Identify which cell holds the provided text, then report its (X, Y) central coordinate. 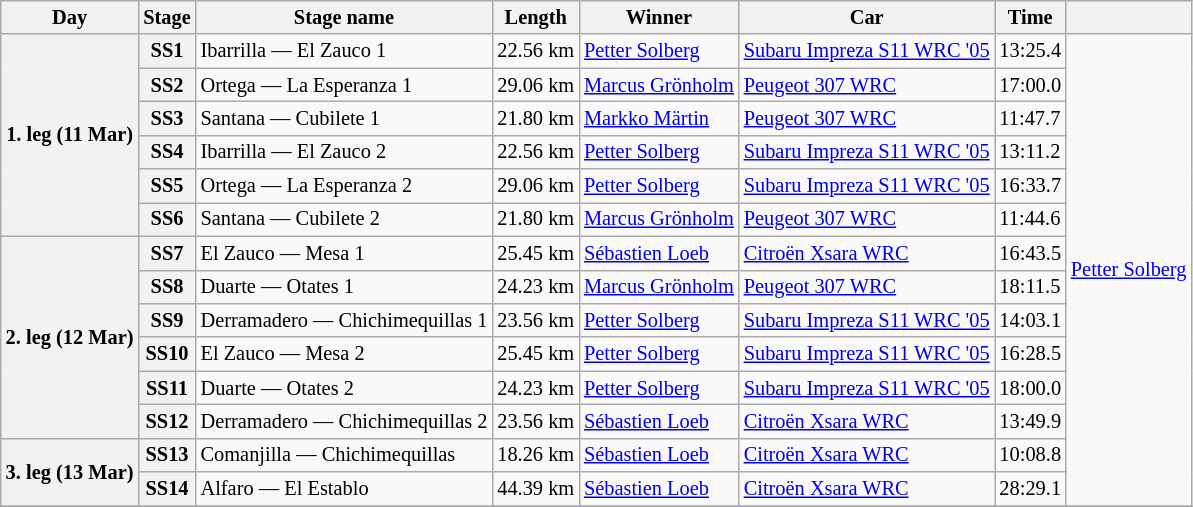
Length (536, 17)
SS1 (166, 51)
13:25.4 (1030, 51)
SS8 (166, 287)
16:43.5 (1030, 253)
18:11.5 (1030, 287)
Stage (166, 17)
Comanjilla — Chichimequillas (344, 455)
Car (867, 17)
Alfaro — El Establo (344, 489)
3. leg (13 Mar) (70, 472)
Ortega — La Esperanza 2 (344, 186)
Winner (659, 17)
44.39 km (536, 489)
Ibarrilla — El Zauco 1 (344, 51)
2. leg (12 Mar) (70, 337)
Stage name (344, 17)
13:11.2 (1030, 152)
SS13 (166, 455)
14:03.1 (1030, 320)
SS5 (166, 186)
Day (70, 17)
13:49.9 (1030, 421)
Ortega — La Esperanza 1 (344, 85)
Duarte — Otates 2 (344, 388)
SS6 (166, 219)
17:00.0 (1030, 85)
16:33.7 (1030, 186)
1. leg (11 Mar) (70, 135)
SS4 (166, 152)
SS7 (166, 253)
SS9 (166, 320)
SS12 (166, 421)
SS3 (166, 118)
SS11 (166, 388)
Santana — Cubilete 2 (344, 219)
11:44.6 (1030, 219)
SS14 (166, 489)
28:29.1 (1030, 489)
10:08.8 (1030, 455)
SS2 (166, 85)
El Zauco — Mesa 2 (344, 354)
Time (1030, 17)
16:28.5 (1030, 354)
Ibarrilla — El Zauco 2 (344, 152)
Duarte — Otates 1 (344, 287)
Derramadero — Chichimequillas 2 (344, 421)
18:00.0 (1030, 388)
SS10 (166, 354)
18.26 km (536, 455)
El Zauco — Mesa 1 (344, 253)
11:47.7 (1030, 118)
Santana — Cubilete 1 (344, 118)
Markko Märtin (659, 118)
Derramadero — Chichimequillas 1 (344, 320)
